For the text-containing cell, return its midpoint in [x, y] coordinate format. 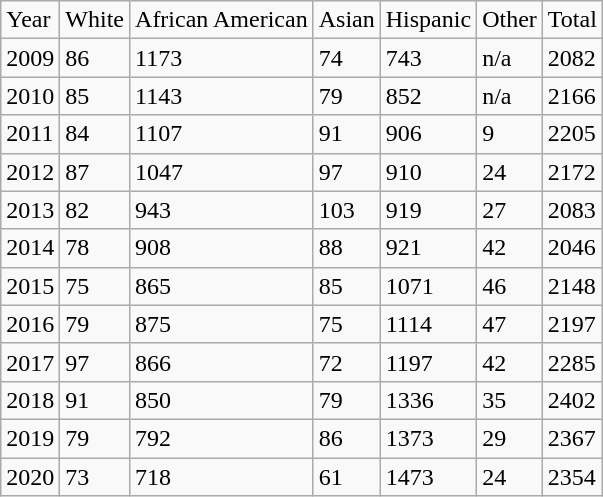
2046 [572, 248]
1047 [222, 172]
908 [222, 248]
84 [95, 134]
82 [95, 210]
2014 [30, 248]
743 [428, 58]
943 [222, 210]
2354 [572, 477]
2082 [572, 58]
Hispanic [428, 20]
Asian [346, 20]
47 [510, 324]
1336 [428, 400]
9 [510, 134]
1114 [428, 324]
1197 [428, 362]
2011 [30, 134]
2205 [572, 134]
Total [572, 20]
73 [95, 477]
921 [428, 248]
African American [222, 20]
2015 [30, 286]
2367 [572, 438]
792 [222, 438]
27 [510, 210]
866 [222, 362]
74 [346, 58]
2010 [30, 96]
1373 [428, 438]
87 [95, 172]
2019 [30, 438]
906 [428, 134]
850 [222, 400]
919 [428, 210]
White [95, 20]
1173 [222, 58]
1143 [222, 96]
Year [30, 20]
2013 [30, 210]
72 [346, 362]
2148 [572, 286]
852 [428, 96]
910 [428, 172]
88 [346, 248]
1071 [428, 286]
2083 [572, 210]
Other [510, 20]
2018 [30, 400]
875 [222, 324]
1107 [222, 134]
46 [510, 286]
78 [95, 248]
35 [510, 400]
865 [222, 286]
2402 [572, 400]
2197 [572, 324]
2016 [30, 324]
2166 [572, 96]
2020 [30, 477]
2009 [30, 58]
2012 [30, 172]
1473 [428, 477]
103 [346, 210]
2172 [572, 172]
2285 [572, 362]
718 [222, 477]
2017 [30, 362]
61 [346, 477]
29 [510, 438]
